Return the (X, Y) coordinate for the center point of the cell that contains the specified text.  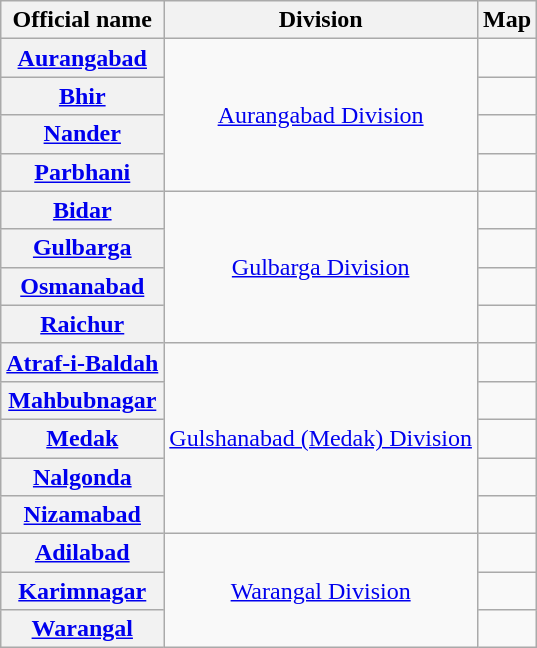
Atraf-i-Baldah (82, 362)
Official name (82, 20)
Gulshanabad (Medak) Division (321, 438)
Nalgonda (82, 477)
Bhir (82, 96)
Osmanabad (82, 286)
Gulbarga (82, 248)
Mahbubnagar (82, 400)
Warangal Division (321, 591)
Aurangabad Division (321, 115)
Map (506, 20)
Raichur (82, 324)
Division (321, 20)
Aurangabad (82, 58)
Adilabad (82, 553)
Bidar (82, 210)
Nander (82, 134)
Medak (82, 438)
Karimnagar (82, 591)
Nizamabad (82, 515)
Gulbarga Division (321, 267)
Parbhani (82, 172)
Warangal (82, 629)
